Determine the [X, Y] coordinate at the center of the cell enclosing the given text.  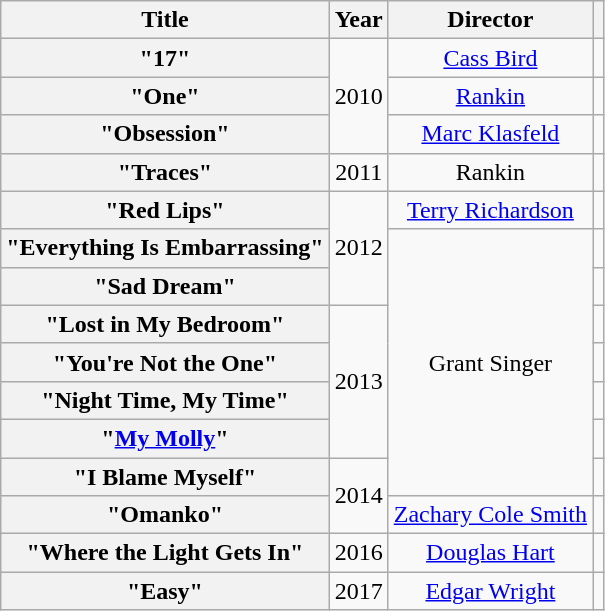
"I Blame Myself" [165, 477]
"Omanko" [165, 515]
Grant Singer [490, 362]
Title [165, 20]
"Easy" [165, 591]
2012 [358, 248]
Director [490, 20]
"Sad Dream" [165, 286]
Terry Richardson [490, 210]
Douglas Hart [490, 553]
2017 [358, 591]
"Red Lips" [165, 210]
2013 [358, 381]
"Traces" [165, 172]
"Where the Light Gets In" [165, 553]
Year [358, 20]
"My Molly" [165, 438]
2011 [358, 172]
2014 [358, 496]
Edgar Wright [490, 591]
"Everything Is Embarrassing" [165, 248]
Marc Klasfeld [490, 134]
"Night Time, My Time" [165, 400]
"You're Not the One" [165, 362]
"Obsession" [165, 134]
2010 [358, 96]
2016 [358, 553]
"17" [165, 58]
Cass Bird [490, 58]
"One" [165, 96]
Zachary Cole Smith [490, 515]
"Lost in My Bedroom" [165, 324]
